Determine the (X, Y) coordinate at the center of the cell enclosing the given text.  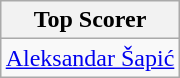
Aleksandar Šapić (90, 58)
Top Scorer (90, 20)
